Find where the given text appears and provide that cell's center as (X, Y) coordinate. 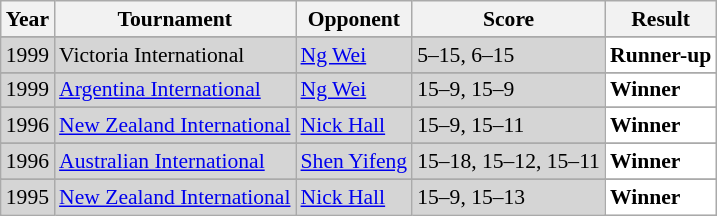
Victoria International (174, 55)
Year (28, 19)
15–18, 15–12, 15–11 (508, 162)
15–9, 15–9 (508, 90)
Shen Yifeng (354, 162)
15–9, 15–13 (508, 197)
Australian International (174, 162)
15–9, 15–11 (508, 126)
Argentina International (174, 90)
Tournament (174, 19)
Result (660, 19)
Opponent (354, 19)
Runner-up (660, 55)
1995 (28, 197)
Score (508, 19)
5–15, 6–15 (508, 55)
